Capture the cell that displays the provided text and extract its [x, y] central coordinate. 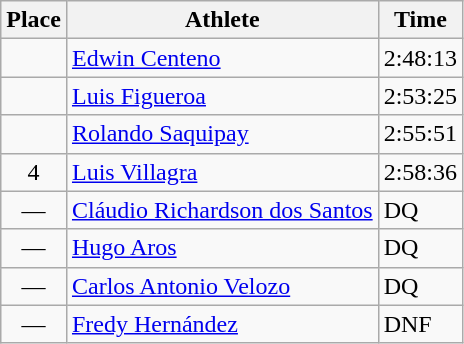
2:53:25 [420, 96]
Edwin Centeno [222, 58]
4 [34, 172]
Hugo Aros [222, 248]
Luis Figueroa [222, 96]
DNF [420, 324]
Time [420, 20]
Fredy Hernández [222, 324]
Place [34, 20]
2:48:13 [420, 58]
Carlos Antonio Velozo [222, 286]
Luis Villagra [222, 172]
Cláudio Richardson dos Santos [222, 210]
Athlete [222, 20]
Rolando Saquipay [222, 134]
2:58:36 [420, 172]
2:55:51 [420, 134]
